Detect which cell encompasses the target text, then output its (x, y) center coordinate. 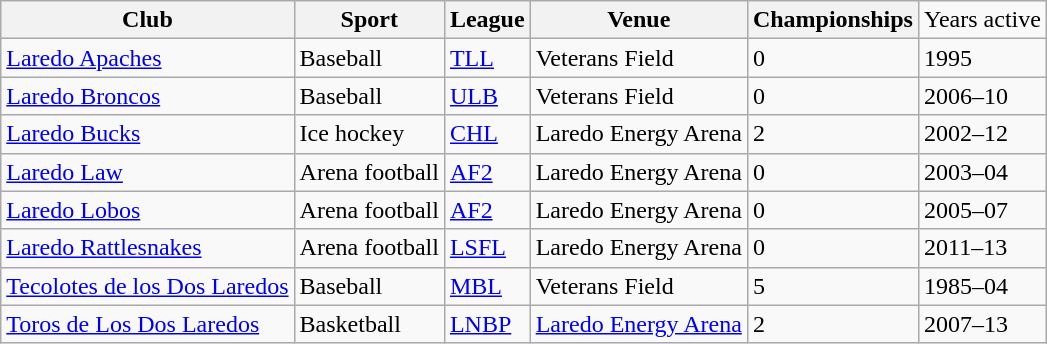
2003–04 (982, 172)
Laredo Bucks (148, 134)
CHL (487, 134)
LNBP (487, 324)
League (487, 20)
ULB (487, 96)
2011–13 (982, 248)
2002–12 (982, 134)
Years active (982, 20)
Venue (638, 20)
Club (148, 20)
Ice hockey (369, 134)
1995 (982, 58)
Laredo Law (148, 172)
Sport (369, 20)
TLL (487, 58)
5 (832, 286)
Tecolotes de los Dos Laredos (148, 286)
1985–04 (982, 286)
MBL (487, 286)
LSFL (487, 248)
Laredo Broncos (148, 96)
Laredo Lobos (148, 210)
Laredo Apaches (148, 58)
Laredo Rattlesnakes (148, 248)
Basketball (369, 324)
2005–07 (982, 210)
Championships (832, 20)
Toros de Los Dos Laredos (148, 324)
2006–10 (982, 96)
2007–13 (982, 324)
